Scan for the cell matching the given text and deliver its (x, y) coordinate at center. 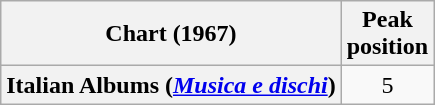
Peakposition (387, 34)
5 (387, 85)
Italian Albums (Musica e dischi) (171, 85)
Chart (1967) (171, 34)
